Return the (X, Y) coordinate for the center point of the cell that contains the specified text.  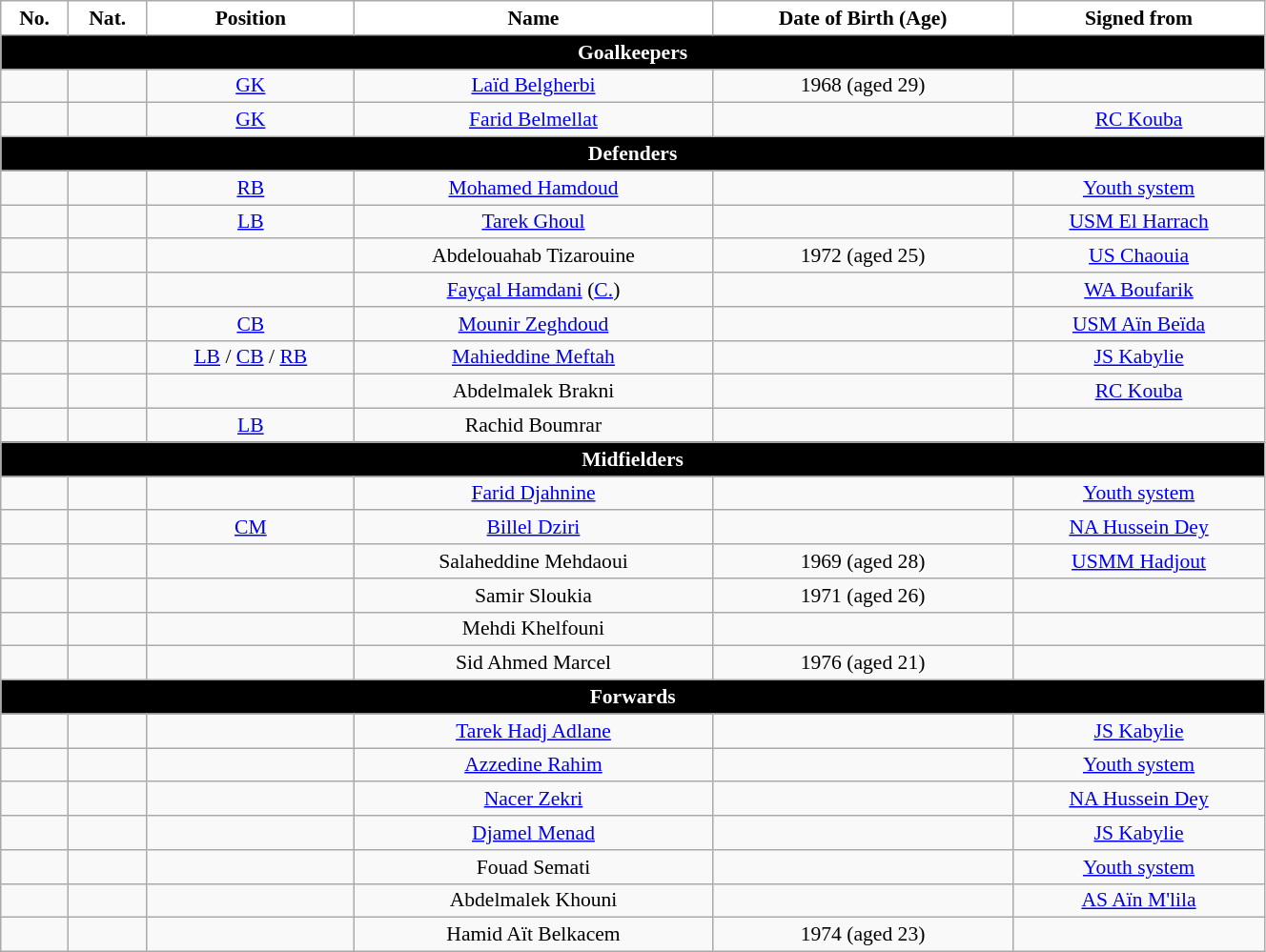
Rachid Boumrar (534, 426)
1976 (aged 21) (862, 663)
Tarek Hadj Adlane (534, 731)
Nat. (107, 18)
AS Aïn M'lila (1139, 901)
Defenders (633, 154)
Nacer Zekri (534, 800)
Date of Birth (Age) (862, 18)
Azzedine Rahim (534, 765)
Abdelmalek Brakni (534, 392)
Name (534, 18)
Abdelmalek Khouni (534, 901)
Samir Sloukia (534, 596)
Farid Djahnine (534, 494)
1968 (aged 29) (862, 86)
CB (250, 324)
US Chaouia (1139, 256)
USMM Hadjout (1139, 561)
LB / CB / RB (250, 357)
Fouad Semati (534, 867)
Mahieddine Meftah (534, 357)
1972 (aged 25) (862, 256)
Hamid Aït Belkacem (534, 935)
Djamel Menad (534, 833)
CM (250, 528)
USM El Harrach (1139, 222)
WA Boufarik (1139, 290)
Farid Belmellat (534, 120)
Tarek Ghoul (534, 222)
Mounir Zeghdoud (534, 324)
1971 (aged 26) (862, 596)
No. (34, 18)
RB (250, 188)
1969 (aged 28) (862, 561)
1974 (aged 23) (862, 935)
Mehdi Khelfouni (534, 629)
Sid Ahmed Marcel (534, 663)
Midfielders (633, 459)
Laïd Belgherbi (534, 86)
Mohamed Hamdoud (534, 188)
Abdelouahab Tizarouine (534, 256)
Forwards (633, 698)
Signed from (1139, 18)
Billel Dziri (534, 528)
Position (250, 18)
Fayçal Hamdani (C.) (534, 290)
Salaheddine Mehdaoui (534, 561)
USM Aïn Beïda (1139, 324)
Goalkeepers (633, 52)
